Identify which cell holds the provided text, then report its [x, y] central coordinate. 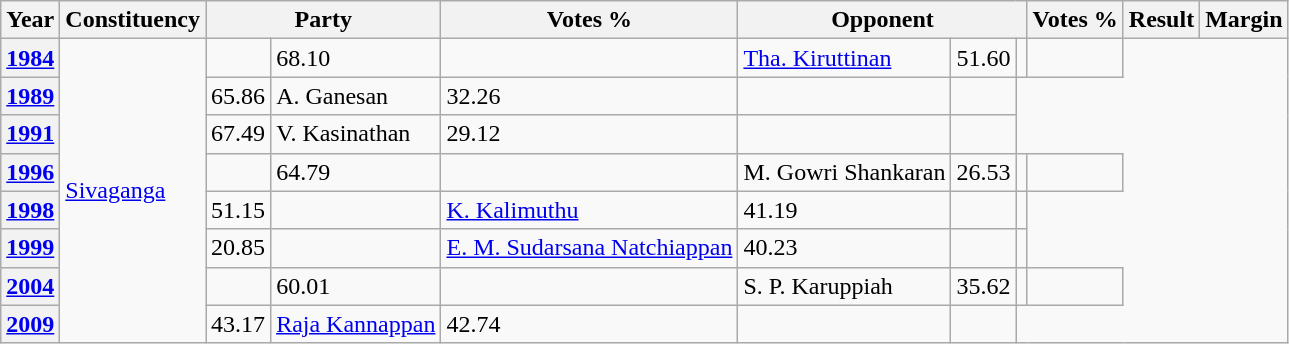
42.74 [590, 324]
1998 [30, 210]
A. Ganesan [356, 96]
26.53 [984, 172]
Margin [1244, 20]
M. Gowri Shankaran [844, 172]
S. P. Karuppiah [844, 286]
2004 [30, 286]
68.10 [356, 58]
43.17 [238, 324]
1984 [30, 58]
Party [324, 20]
Sivaganga [133, 191]
Tha. Kiruttinan [844, 58]
Opponent [882, 20]
67.49 [238, 134]
35.62 [984, 286]
Result [1161, 20]
Year [30, 20]
1991 [30, 134]
65.86 [238, 96]
29.12 [590, 134]
51.60 [984, 58]
K. Kalimuthu [590, 210]
Raja Kannappan [356, 324]
40.23 [844, 248]
1996 [30, 172]
51.15 [238, 210]
2009 [30, 324]
1999 [30, 248]
60.01 [356, 286]
32.26 [590, 96]
V. Kasinathan [356, 134]
41.19 [844, 210]
64.79 [356, 172]
20.85 [238, 248]
E. M. Sudarsana Natchiappan [590, 248]
Constituency [133, 20]
1989 [30, 96]
